Determine the [x, y] coordinate at the center of the cell enclosing the given text.  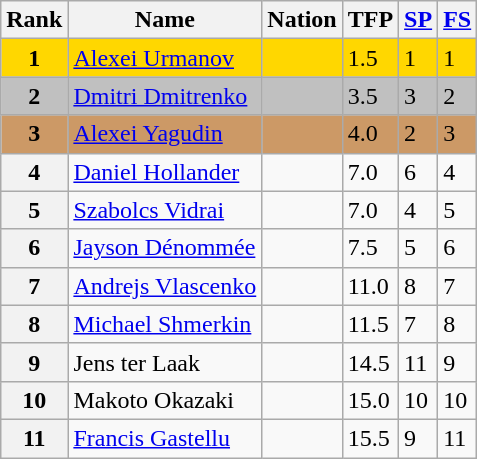
Rank [34, 20]
Alexei Yagudin [165, 134]
3.5 [370, 96]
Daniel Hollander [165, 172]
Jayson Dénommée [165, 248]
Dmitri Dmitrenko [165, 96]
FS [458, 20]
Francis Gastellu [165, 438]
15.0 [370, 400]
11.0 [370, 286]
Makoto Okazaki [165, 400]
Michael Shmerkin [165, 324]
Nation [302, 20]
Jens ter Laak [165, 362]
Szabolcs Vidrai [165, 210]
1.5 [370, 58]
14.5 [370, 362]
Alexei Urmanov [165, 58]
4.0 [370, 134]
7.5 [370, 248]
SP [418, 20]
Name [165, 20]
15.5 [370, 438]
Andrejs Vlascenko [165, 286]
TFP [370, 20]
11.5 [370, 324]
